For the text-containing cell, return its midpoint in [X, Y] coordinate format. 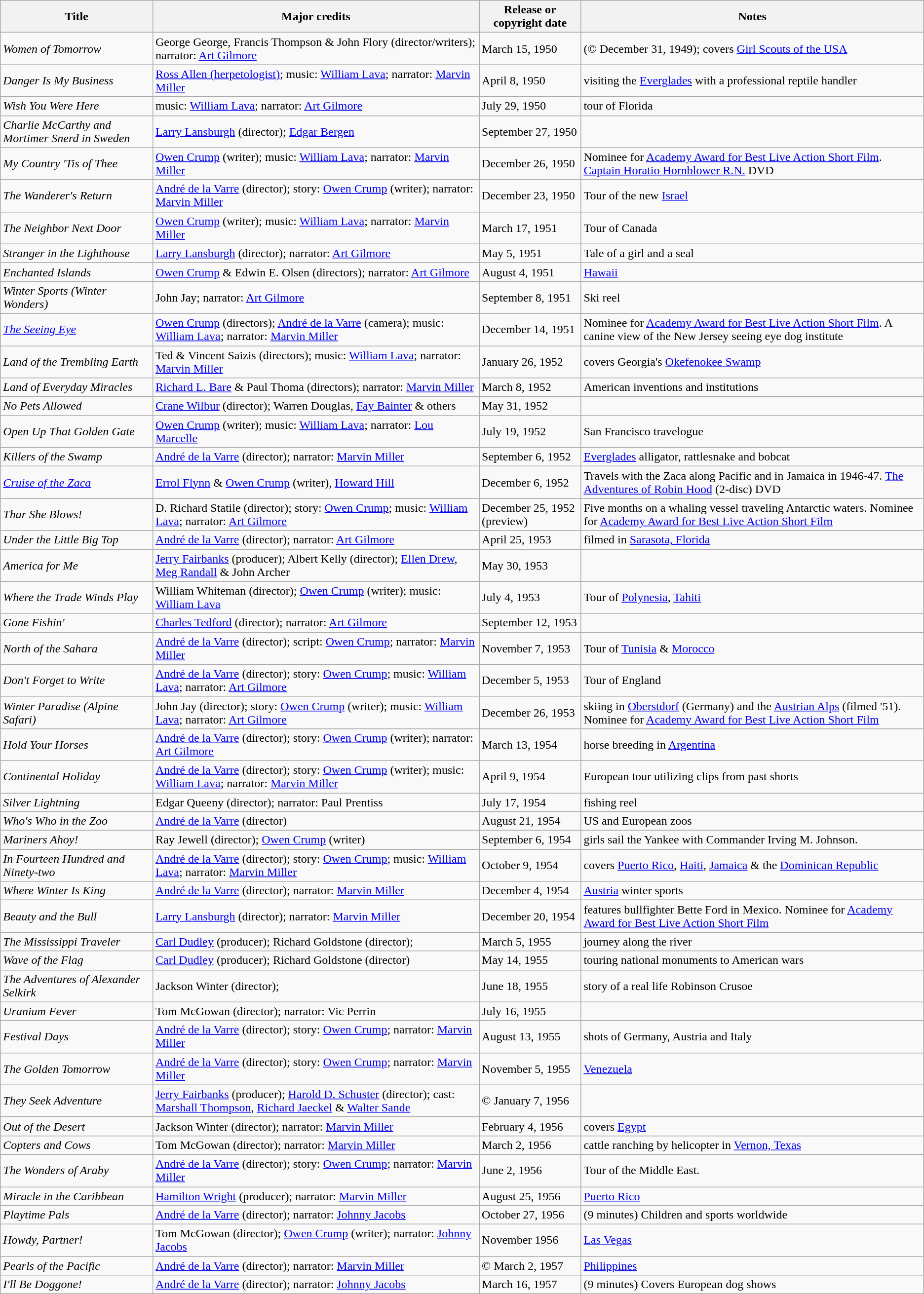
music: William Lava; narrator: Art Gilmore [316, 106]
August 25, 1956 [530, 1196]
Larry Lansburgh (director); narrator: Marvin Miller [316, 916]
September 12, 1953 [530, 623]
August 4, 1951 [530, 272]
Ted & Vincent Saizis (directors); music: William Lava; narrator: Marvin Miller [316, 361]
shots of Germany, Austria and Italy [752, 1036]
March 2, 1956 [530, 1145]
March 5, 1955 [530, 942]
May 14, 1955 [530, 960]
March 17, 1951 [530, 228]
December 20, 1954 [530, 916]
September 8, 1951 [530, 297]
The Neighbor Next Door [77, 228]
Hawaii [752, 272]
D. Richard Statile (director); story: Owen Crump; music: William Lava; narrator: Art Gilmore [316, 514]
April 9, 1954 [530, 777]
Hamilton Wright (producer); narrator: Marvin Miller [316, 1196]
Out of the Desert [77, 1126]
visiting the Everglades with a professional reptile handler [752, 81]
San Francisco travelogue [752, 431]
Tour of the Middle East. [752, 1171]
Puerto Rico [752, 1196]
Major credits [316, 17]
June 2, 1956 [530, 1171]
Charlie McCarthy and Mortimer Snerd in Sweden [77, 131]
I'll Be Doggone! [77, 1285]
Edgar Queeny (director); narrator: Paul Prentiss [316, 802]
Women of Tomorrow [77, 48]
April 25, 1953 [530, 540]
(© December 31, 1949); covers Girl Scouts of the USA [752, 48]
December 26, 1953 [530, 713]
Travels with the Zaca along Pacific and in Jamaica in 1946-47. The Adventures of Robin Hood (2-disc) DVD [752, 483]
Jackson Winter (director); narrator: Marvin Miller [316, 1126]
Uranium Fever [77, 1011]
Larry Lansburgh (director); Edgar Bergen [316, 131]
girls sail the Yankee with Commander Irving M. Johnson. [752, 840]
Venezuela [752, 1069]
Where the Trade Winds Play [77, 597]
horse breeding in Argentina [752, 744]
US and European zoos [752, 821]
Larry Lansburgh (director); narrator: Art Gilmore [316, 253]
November 7, 1953 [530, 648]
February 4, 1956 [530, 1126]
European tour utilizing clips from past shorts [752, 777]
André de la Varre (director); story: Owen Crump (writer); music: William Lava; narrator: Marvin Miller [316, 777]
August 13, 1955 [530, 1036]
March 15, 1950 [530, 48]
Errol Flynn & Owen Crump (writer), Howard Hill [316, 483]
William Whiteman (director); Owen Crump (writer); music: William Lava [316, 597]
Las Vegas [752, 1241]
Carl Dudley (producer); Richard Goldstone (director); [316, 942]
Open Up That Golden Gate [77, 431]
Pearls of the Pacific [77, 1266]
© March 2, 1957 [530, 1266]
Winter Paradise (Alpine Safari) [77, 713]
March 13, 1954 [530, 744]
Richard L. Bare & Paul Thoma (directors); narrator: Marvin Miller [316, 387]
tour of Florida [752, 106]
July 16, 1955 [530, 1011]
July 29, 1950 [530, 106]
story of a real life Robinson Crusoe [752, 986]
André de la Varre (director); narrator: Art Gilmore [316, 540]
Crane Wilbur (director); Warren Douglas, Fay Bainter & others [316, 406]
Miracle in the Caribbean [77, 1196]
Ski reel [752, 297]
skiing in Oberstdorf (Germany) and the Austrian Alps (filmed '51). Nominee for Academy Award for Best Live Action Short Film [752, 713]
George George, Francis Thompson & John Flory (director/writers); narrator: Art Gilmore [316, 48]
(9 minutes) Children and sports worldwide [752, 1215]
Release or copyright date [530, 17]
John Jay; narrator: Art Gilmore [316, 297]
Tom McGowan (director); Owen Crump (writer); narrator: Johnny Jacobs [316, 1241]
July 17, 1954 [530, 802]
Cruise of the Zaca [77, 483]
December 25, 1952 (preview) [530, 514]
July 19, 1952 [530, 431]
covers Puerto Rico, Haiti, Jamaica & the Dominican Republic [752, 866]
journey along the river [752, 942]
September 27, 1950 [530, 131]
No Pets Allowed [77, 406]
Nominee for Academy Award for Best Live Action Short Film. Captain Horatio Hornblower R.N. DVD [752, 164]
The Golden Tomorrow [77, 1069]
Who's Who in the Zoo [77, 821]
Under the Little Big Top [77, 540]
November 1956 [530, 1241]
Copters and Cows [77, 1145]
They Seek Adventure [77, 1101]
André de la Varre (director); story: Owen Crump (writer); narrator: Marvin Miller [316, 195]
Ray Jewell (director); Owen Crump (writer) [316, 840]
Gone Fishin' [77, 623]
Playtime Pals [77, 1215]
America for Me [77, 566]
December 4, 1954 [530, 891]
The Seeing Eye [77, 330]
features bullfighter Bette Ford in Mexico. Nominee for Academy Award for Best Live Action Short Film [752, 916]
André de la Varre (director); story: Owen Crump (writer); narrator: Art Gilmore [316, 744]
Notes [752, 17]
cattle ranching by helicopter in Vernon, Texas [752, 1145]
January 26, 1952 [530, 361]
October 27, 1956 [530, 1215]
Danger Is My Business [77, 81]
Tom McGowan (director); narrator: Vic Perrin [316, 1011]
Ross Allen (herpetologist); music: William Lava; narrator: Marvin Miller [316, 81]
Thar She Blows! [77, 514]
fishing reel [752, 802]
Hold Your Horses [77, 744]
Charles Tedford (director); narrator: Art Gilmore [316, 623]
Tour of Canada [752, 228]
covers Egypt [752, 1126]
Festival Days [77, 1036]
March 16, 1957 [530, 1285]
Stranger in the Lighthouse [77, 253]
Nominee for Academy Award for Best Live Action Short Film. A canine view of the New Jersey seeing eye dog institute [752, 330]
Jerry Fairbanks (producer); Albert Kelly (director); Ellen Drew, Meg Randall & John Archer [316, 566]
Owen Crump (writer); music: William Lava; narrator: Lou Marcelle [316, 431]
Tour of England [752, 680]
May 31, 1952 [530, 406]
Title [77, 17]
March 8, 1952 [530, 387]
Beauty and the Bull [77, 916]
December 26, 1950 [530, 164]
Everglades alligator, rattlesnake and bobcat [752, 457]
Philippines [752, 1266]
Land of the Trembling Earth [77, 361]
Don't Forget to Write [77, 680]
André de la Varre (director); script: Owen Crump; narrator: Marvin Miller [316, 648]
Tour of Polynesia, Tahiti [752, 597]
December 23, 1950 [530, 195]
Mariners Ahoy! [77, 840]
Tour of the new Israel [752, 195]
Tom McGowan (director); narrator: Marvin Miller [316, 1145]
North of the Sahara [77, 648]
Winter Sports (Winter Wonders) [77, 297]
Owen Crump (directors); André de la Varre (camera); music: William Lava; narrator: Marvin Miller [316, 330]
Jackson Winter (director); [316, 986]
Owen Crump & Edwin E. Olsen (directors); narrator: Art Gilmore [316, 272]
Five months on a whaling vessel traveling Antarctic waters. Nominee for Academy Award for Best Live Action Short Film [752, 514]
Continental Holiday [77, 777]
December 14, 1951 [530, 330]
May 5, 1951 [530, 253]
Howdy, Partner! [77, 1241]
André de la Varre (director); story: Owen Crump; music: William Lava; narrator: Marvin Miller [316, 866]
Austria winter sports [752, 891]
touring national monuments to American wars [752, 960]
November 5, 1955 [530, 1069]
My Country 'Tis of Thee [77, 164]
Wave of the Flag [77, 960]
Jerry Fairbanks (producer); Harold D. Schuster (director); cast: Marshall Thompson, Richard Jaeckel & Walter Sande [316, 1101]
Killers of the Swamp [77, 457]
André de la Varre (director); story: Owen Crump; music: William Lava; narrator: Art Gilmore [316, 680]
André de la Varre (director) [316, 821]
The Wanderer's Return [77, 195]
Where Winter Is King [77, 891]
December 5, 1953 [530, 680]
April 8, 1950 [530, 81]
December 6, 1952 [530, 483]
The Wonders of Araby [77, 1171]
Tale of a girl and a seal [752, 253]
Land of Everyday Miracles [77, 387]
filmed in Sarasota, Florida [752, 540]
Enchanted Islands [77, 272]
© January 7, 1956 [530, 1101]
October 9, 1954 [530, 866]
September 6, 1952 [530, 457]
July 4, 1953 [530, 597]
Carl Dudley (producer); Richard Goldstone (director) [316, 960]
John Jay (director); story: Owen Crump (writer); music: William Lava; narrator: Art Gilmore [316, 713]
In Fourteen Hundred and Ninety-two [77, 866]
September 6, 1954 [530, 840]
August 21, 1954 [530, 821]
May 30, 1953 [530, 566]
American inventions and institutions [752, 387]
The Adventures of Alexander Selkirk [77, 986]
Silver Lightning [77, 802]
covers Georgia's Okefenokee Swamp [752, 361]
(9 minutes) Covers European dog shows [752, 1285]
June 18, 1955 [530, 986]
Tour of Tunisia & Morocco [752, 648]
Wish You Were Here [77, 106]
The Mississippi Traveler [77, 942]
